Detect which cell encompasses the target text, then output its [X, Y] center coordinate. 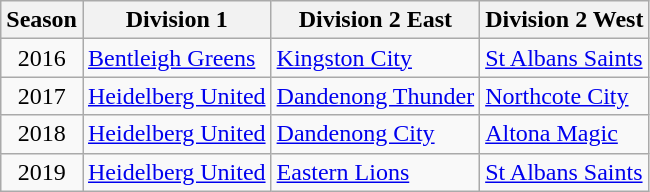
Northcote City [564, 96]
Altona Magic [564, 134]
2017 [42, 96]
2016 [42, 58]
Kingston City [376, 58]
Dandenong Thunder [376, 96]
2018 [42, 134]
Bentleigh Greens [176, 58]
Division 2 West [564, 20]
2019 [42, 172]
Division 2 East [376, 20]
Division 1 [176, 20]
Eastern Lions [376, 172]
Season [42, 20]
Dandenong City [376, 134]
